Locate the cell with the specified text and output its (X, Y) center coordinate. 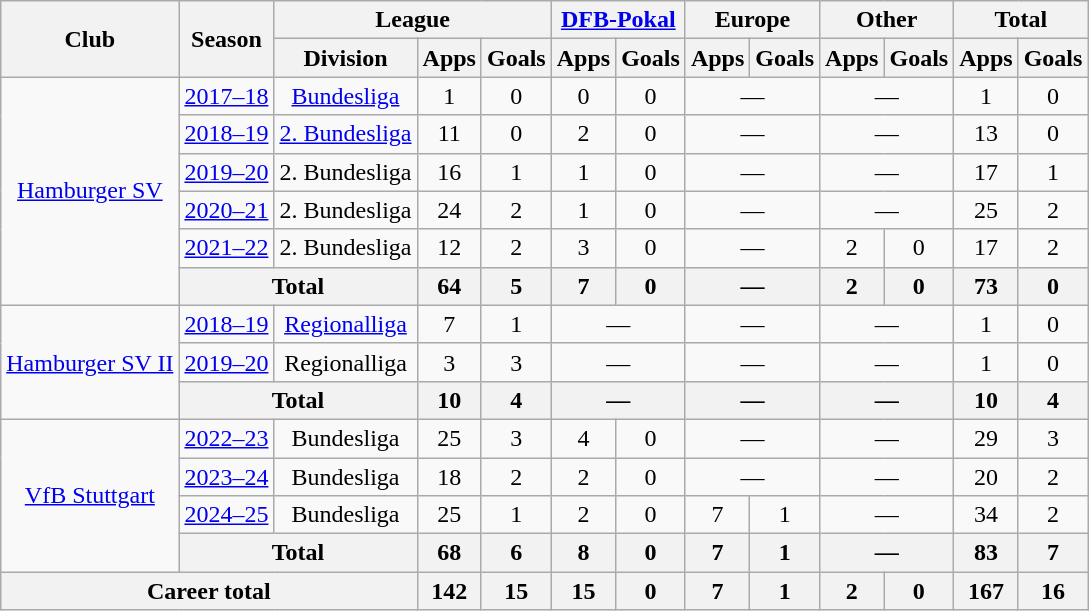
Career total (209, 591)
Season (226, 39)
2017–18 (226, 96)
Europe (752, 20)
Hamburger SV (90, 191)
Hamburger SV II (90, 362)
34 (986, 515)
2021–22 (226, 248)
VfB Stuttgart (90, 495)
29 (986, 438)
2024–25 (226, 515)
8 (583, 553)
DFB-Pokal (618, 20)
11 (449, 134)
League (412, 20)
24 (449, 210)
20 (986, 477)
18 (449, 477)
68 (449, 553)
142 (449, 591)
167 (986, 591)
Division (346, 58)
64 (449, 286)
12 (449, 248)
6 (516, 553)
Club (90, 39)
Other (887, 20)
5 (516, 286)
2022–23 (226, 438)
2023–24 (226, 477)
83 (986, 553)
13 (986, 134)
73 (986, 286)
2020–21 (226, 210)
